Locate the cell with the specified text and output its (x, y) center coordinate. 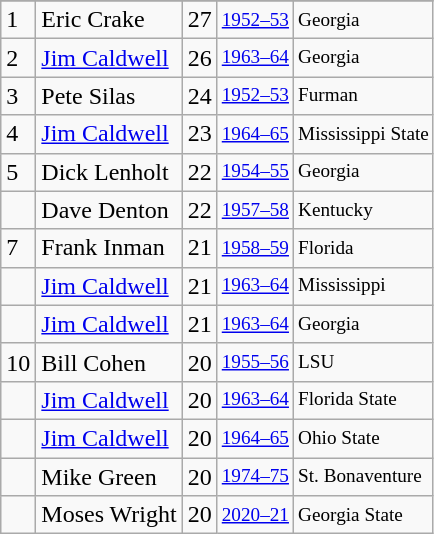
Mississippi State (364, 134)
LSU (364, 362)
Eric Crake (109, 20)
1957–58 (255, 210)
24 (200, 96)
Dave Denton (109, 210)
2 (18, 58)
5 (18, 172)
Georgia State (364, 515)
Kentucky (364, 210)
23 (200, 134)
27 (200, 20)
10 (18, 362)
Frank Inman (109, 248)
2020–21 (255, 515)
1954–55 (255, 172)
Florida (364, 248)
Mississippi (364, 286)
1974–75 (255, 477)
Dick Lenholt (109, 172)
Pete Silas (109, 96)
7 (18, 248)
1 (18, 20)
3 (18, 96)
Florida State (364, 400)
4 (18, 134)
Furman (364, 96)
Moses Wright (109, 515)
Mike Green (109, 477)
St. Bonaventure (364, 477)
1955–56 (255, 362)
Bill Cohen (109, 362)
26 (200, 58)
1958–59 (255, 248)
Ohio State (364, 438)
